Return [X, Y] of the center of cell containing provided text 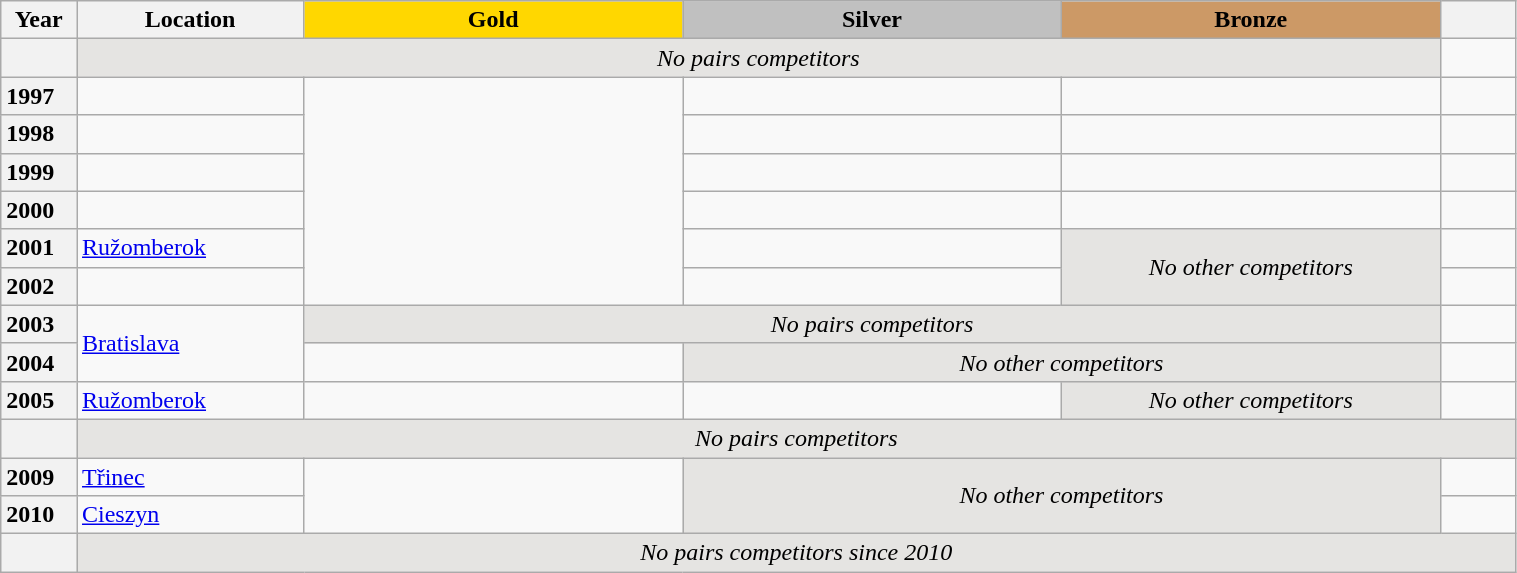
1999 [39, 172]
Silver [872, 20]
1998 [39, 134]
Gold [494, 20]
2002 [39, 286]
No pairs competitors since 2010 [796, 553]
2003 [39, 324]
Location [190, 20]
Year [39, 20]
Třinec [190, 477]
Bratislava [190, 343]
2000 [39, 210]
2009 [39, 477]
2010 [39, 515]
2005 [39, 400]
2004 [39, 362]
1997 [39, 96]
Cieszyn [190, 515]
2001 [39, 248]
Bronze [1250, 20]
